Return (x, y) of the center of cell containing provided text 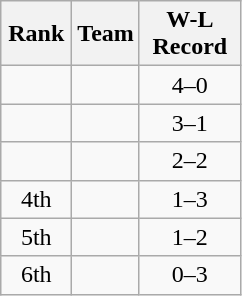
2–2 (190, 161)
Team (106, 34)
W-L Record (190, 34)
4–0 (190, 85)
5th (36, 237)
1–2 (190, 237)
0–3 (190, 275)
3–1 (190, 123)
4th (36, 199)
1–3 (190, 199)
Rank (36, 34)
6th (36, 275)
